From the cell containing the given text, extract its center point as [X, Y] coordinate. 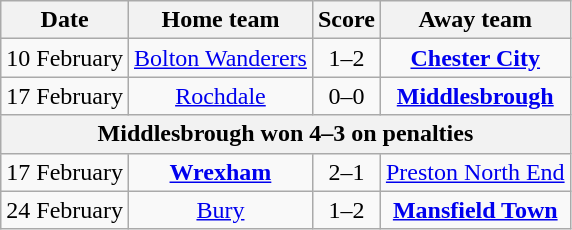
10 February [65, 58]
Preston North End [475, 172]
Middlesbrough won 4–3 on penalties [286, 134]
Wrexham [220, 172]
Away team [475, 20]
Mansfield Town [475, 210]
0–0 [346, 96]
Date [65, 20]
Bury [220, 210]
24 February [65, 210]
Chester City [475, 58]
Score [346, 20]
Rochdale [220, 96]
Bolton Wanderers [220, 58]
2–1 [346, 172]
Home team [220, 20]
Middlesbrough [475, 96]
